Detect which cell encompasses the target text, then output its [X, Y] center coordinate. 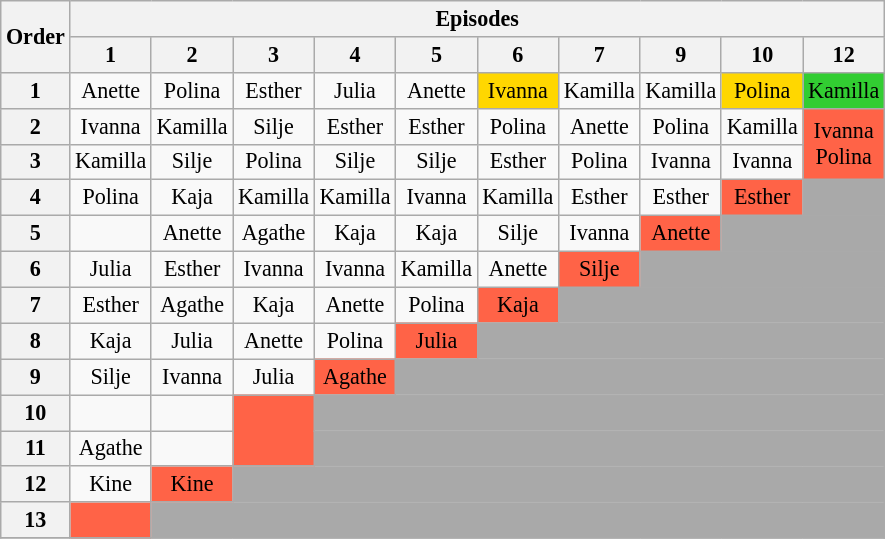
11 [36, 448]
Episodes [477, 18]
Order [36, 36]
13 [36, 520]
8 [36, 341]
IvannaPolina [844, 144]
